Locate the cell with the specified text and output its (x, y) center coordinate. 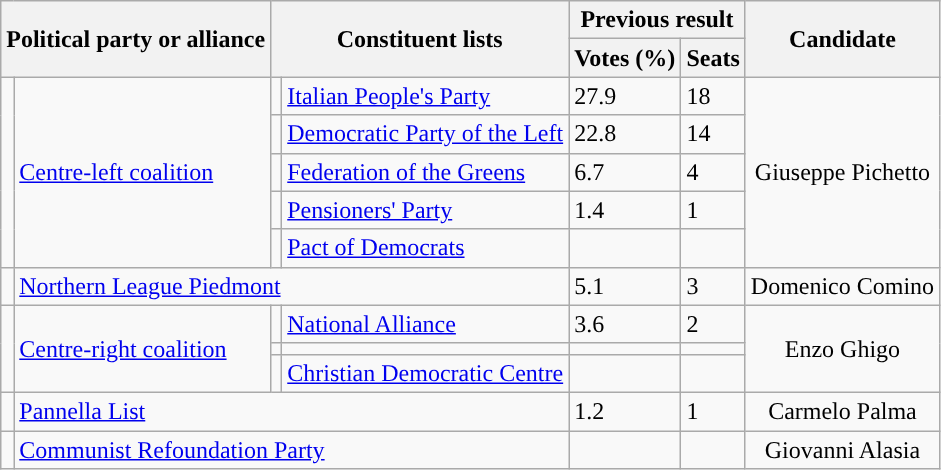
1.2 (625, 411)
Political party or alliance (136, 39)
4 (713, 172)
3 (713, 286)
Centre-left coalition (142, 172)
5.1 (625, 286)
Constituent lists (420, 39)
2 (713, 324)
Previous result (658, 20)
Votes (%) (625, 58)
Giovanni Alasia (842, 449)
18 (713, 96)
Candidate (842, 39)
Centre-right coalition (142, 348)
Carmelo Palma (842, 411)
Democratic Party of the Left (426, 134)
National Alliance (426, 324)
Pensioners' Party (426, 210)
Northern League Piedmont (292, 286)
1.4 (625, 210)
Domenico Comino (842, 286)
Pact of Democrats (426, 248)
Giuseppe Pichetto (842, 172)
Communist Refoundation Party (292, 449)
Pannella List (292, 411)
Christian Democratic Centre (426, 373)
22.8 (625, 134)
6.7 (625, 172)
14 (713, 134)
Enzo Ghigo (842, 348)
3.6 (625, 324)
Italian People's Party (426, 96)
Seats (713, 58)
27.9 (625, 96)
Federation of the Greens (426, 172)
